Scan for the cell matching the given text and deliver its (x, y) coordinate at center. 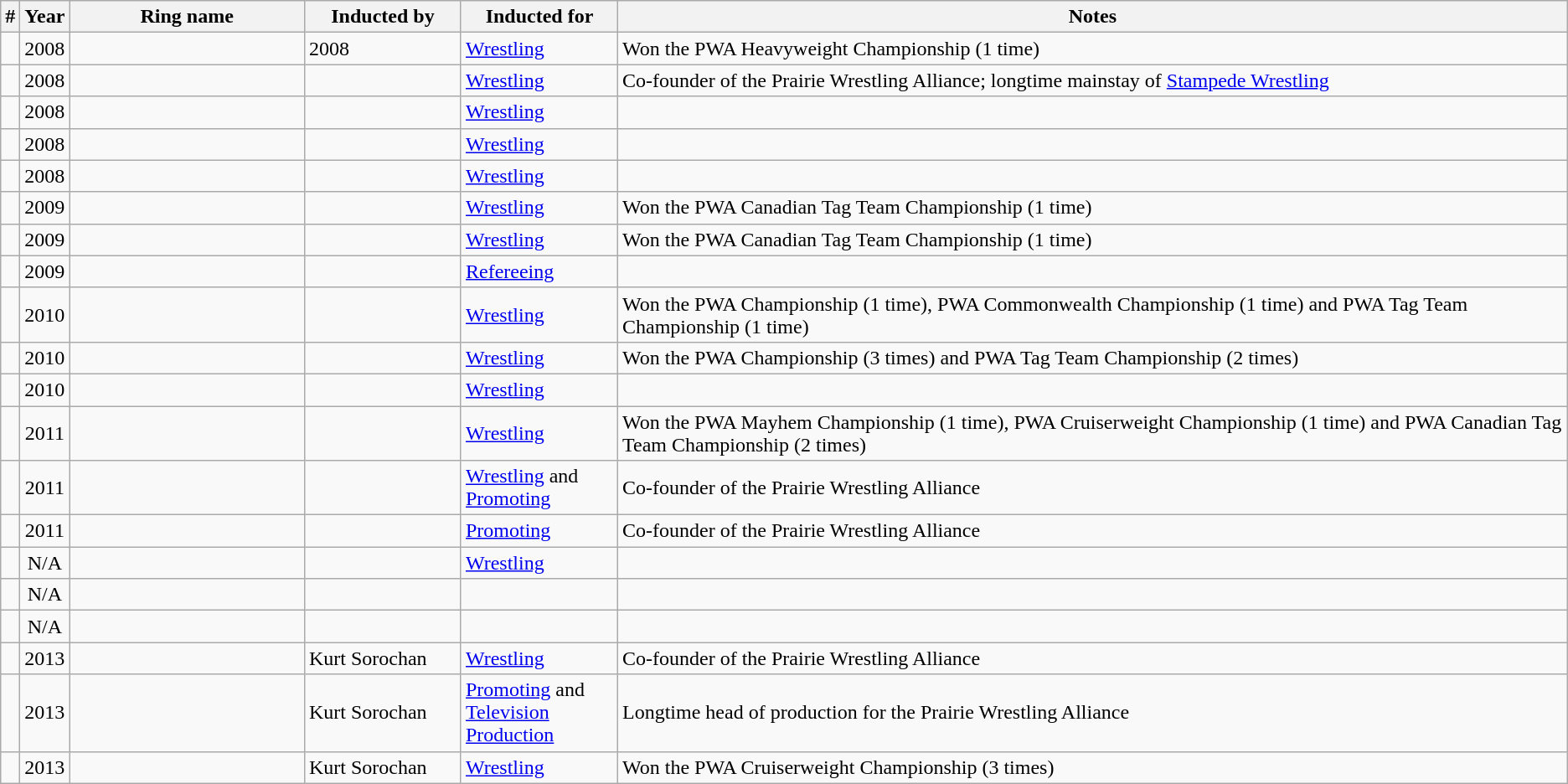
Won the PWA Cruiserweight Championship (3 times) (1093, 767)
# (10, 17)
Longtime head of production for the Prairie Wrestling Alliance (1093, 713)
Ring name (188, 17)
Notes (1093, 17)
Won the PWA Mayhem Championship (1 time), PWA Cruiserweight Championship (1 time) and PWA Canadian Tag Team Championship (2 times) (1093, 432)
Refereeing (539, 271)
Won the PWA Championship (1 time), PWA Commonwealth Championship (1 time) and PWA Tag Team Championship (1 time) (1093, 315)
Wrestling and Promoting (539, 487)
Co-founder of the Prairie Wrestling Alliance; longtime mainstay of Stampede Wrestling (1093, 80)
Inducted by (382, 17)
Promoting (539, 531)
Won the PWA Heavyweight Championship (1 time) (1093, 49)
Won the PWA Championship (3 times) and PWA Tag Team Championship (2 times) (1093, 358)
Promoting and Television Production (539, 713)
Inducted for (539, 17)
Year (45, 17)
